From the cell containing the given text, extract its center point as [x, y] coordinate. 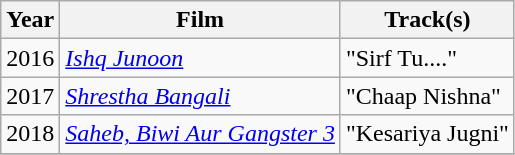
"Chaap Nishna" [427, 96]
2016 [30, 58]
Saheb, Biwi Aur Gangster 3 [200, 134]
2017 [30, 96]
"Sirf Tu...." [427, 58]
Ishq Junoon [200, 58]
Shrestha Bangali [200, 96]
Track(s) [427, 20]
Film [200, 20]
Year [30, 20]
"Kesariya Jugni" [427, 134]
2018 [30, 134]
